Output the (X, Y) coordinate of the center of the cell containing the given text.  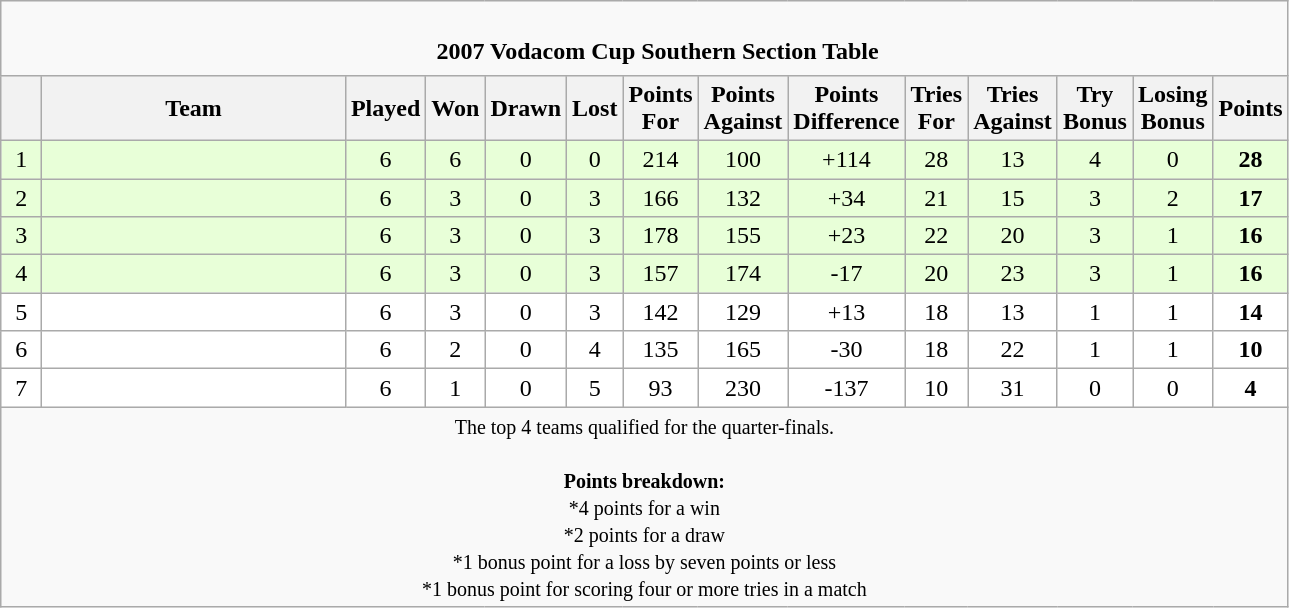
Try Bonus (1094, 108)
Points (1250, 108)
174 (743, 274)
155 (743, 236)
-30 (846, 350)
132 (743, 197)
Points Against (743, 108)
178 (660, 236)
157 (660, 274)
-137 (846, 388)
Drawn (526, 108)
Team (194, 108)
166 (660, 197)
Losing Bonus (1172, 108)
+13 (846, 312)
Won (456, 108)
Tries Against (1013, 108)
Played (385, 108)
Lost (595, 108)
14 (1250, 312)
230 (743, 388)
100 (743, 159)
129 (743, 312)
214 (660, 159)
135 (660, 350)
21 (936, 197)
+34 (846, 197)
93 (660, 388)
Tries For (936, 108)
142 (660, 312)
7 (22, 388)
Points Difference (846, 108)
15 (1013, 197)
165 (743, 350)
-17 (846, 274)
23 (1013, 274)
+23 (846, 236)
Points For (660, 108)
31 (1013, 388)
17 (1250, 197)
+114 (846, 159)
